Identify which cell holds the provided text, then report its [x, y] central coordinate. 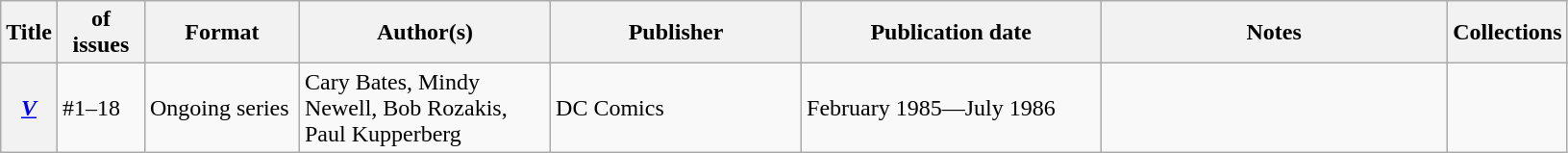
Title [29, 33]
#1–18 [100, 108]
Publication date [952, 33]
Format [221, 33]
Collections [1507, 33]
Author(s) [425, 33]
Notes [1275, 33]
Cary Bates, Mindy Newell, Bob Rozakis, Paul Kupperberg [425, 108]
Ongoing series [221, 108]
V [29, 108]
Publisher [677, 33]
of issues [100, 33]
February 1985—July 1986 [952, 108]
DC Comics [677, 108]
